Pinpoint the cell where the given text exists, returning its (X, Y) midpoint coordinate. 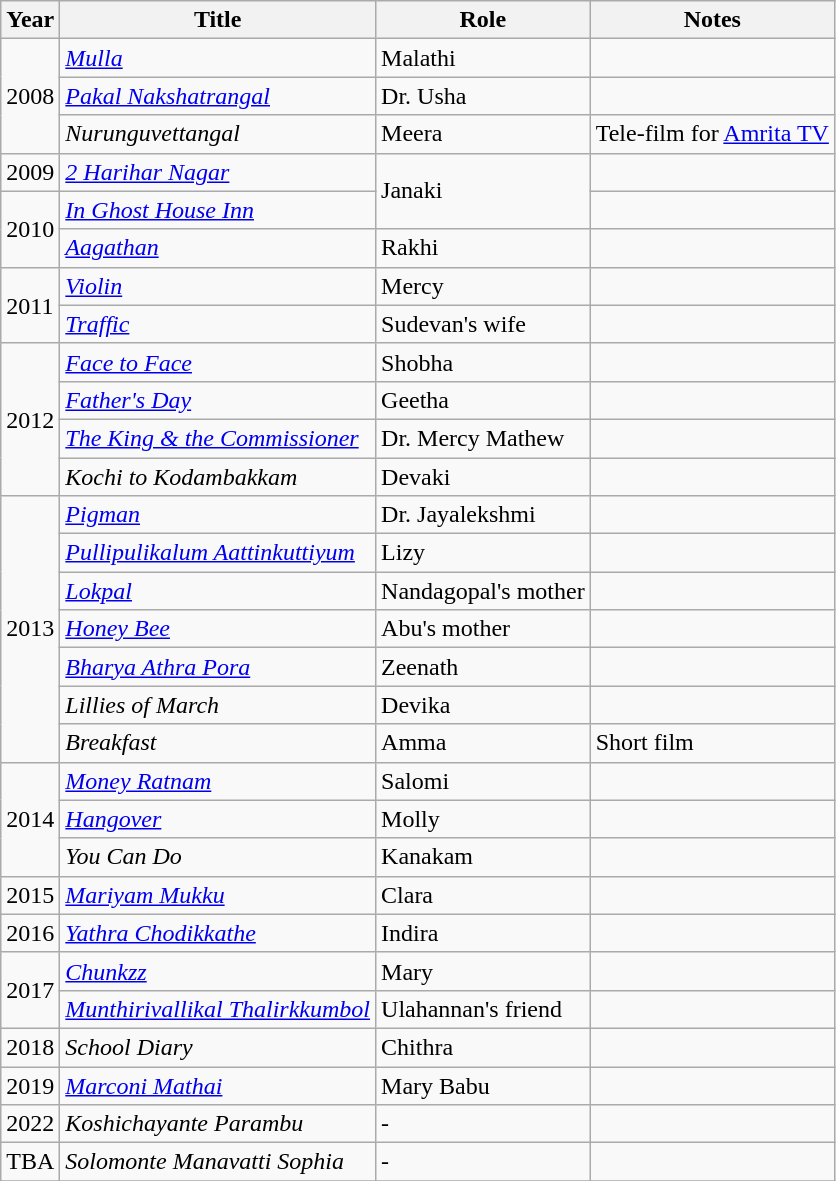
2010 (30, 229)
2019 (30, 1085)
2017 (30, 990)
Year (30, 20)
Violin (218, 286)
Mary Babu (484, 1085)
Rakhi (484, 248)
2015 (30, 895)
You Can Do (218, 857)
Mariyam Mukku (218, 895)
Bharya Athra Pora (218, 667)
2008 (30, 96)
2 Harihar Nagar (218, 172)
2013 (30, 629)
2016 (30, 933)
Shobha (484, 362)
Hangover (218, 819)
Salomi (484, 781)
Nandagopal's mother (484, 591)
Traffic (218, 324)
Role (484, 20)
Mary (484, 971)
2012 (30, 419)
2018 (30, 1047)
Aagathan (218, 248)
Dr. Mercy Mathew (484, 438)
TBA (30, 1162)
In Ghost House Inn (218, 210)
School Diary (218, 1047)
Kanakam (484, 857)
Pigman (218, 515)
Father's Day (218, 400)
Abu's mother (484, 629)
Munthirivallikal Thalirkkumbol (218, 1009)
Nurunguvettangal (218, 134)
Solomonte Manavatti Sophia (218, 1162)
Chithra (484, 1047)
Lokpal (218, 591)
Mercy (484, 286)
Dr. Jayalekshmi (484, 515)
Lillies of March (218, 705)
Ulahannan's friend (484, 1009)
Pullipulikalum Aattinkuttiyum (218, 553)
Koshichayante Parambu (218, 1124)
Lizy (484, 553)
Devika (484, 705)
Malathi (484, 58)
Mulla (218, 58)
Face to Face (218, 362)
Kochi to Kodambakkam (218, 477)
Zeenath (484, 667)
Pakal Nakshatrangal (218, 96)
Geetha (484, 400)
Sudevan's wife (484, 324)
Chunkzz (218, 971)
Breakfast (218, 743)
Honey Bee (218, 629)
2022 (30, 1124)
2014 (30, 819)
Money Ratnam (218, 781)
Tele-film for Amrita TV (712, 134)
2011 (30, 305)
Molly (484, 819)
The King & the Commissioner (218, 438)
Devaki (484, 477)
Yathra Chodikkathe (218, 933)
Notes (712, 20)
Meera (484, 134)
Marconi Mathai (218, 1085)
2009 (30, 172)
Clara (484, 895)
Title (218, 20)
Amma (484, 743)
Indira (484, 933)
Janaki (484, 191)
Short film (712, 743)
Dr. Usha (484, 96)
